Search for the cell housing the specified text and yield its [x, y] center coordinate. 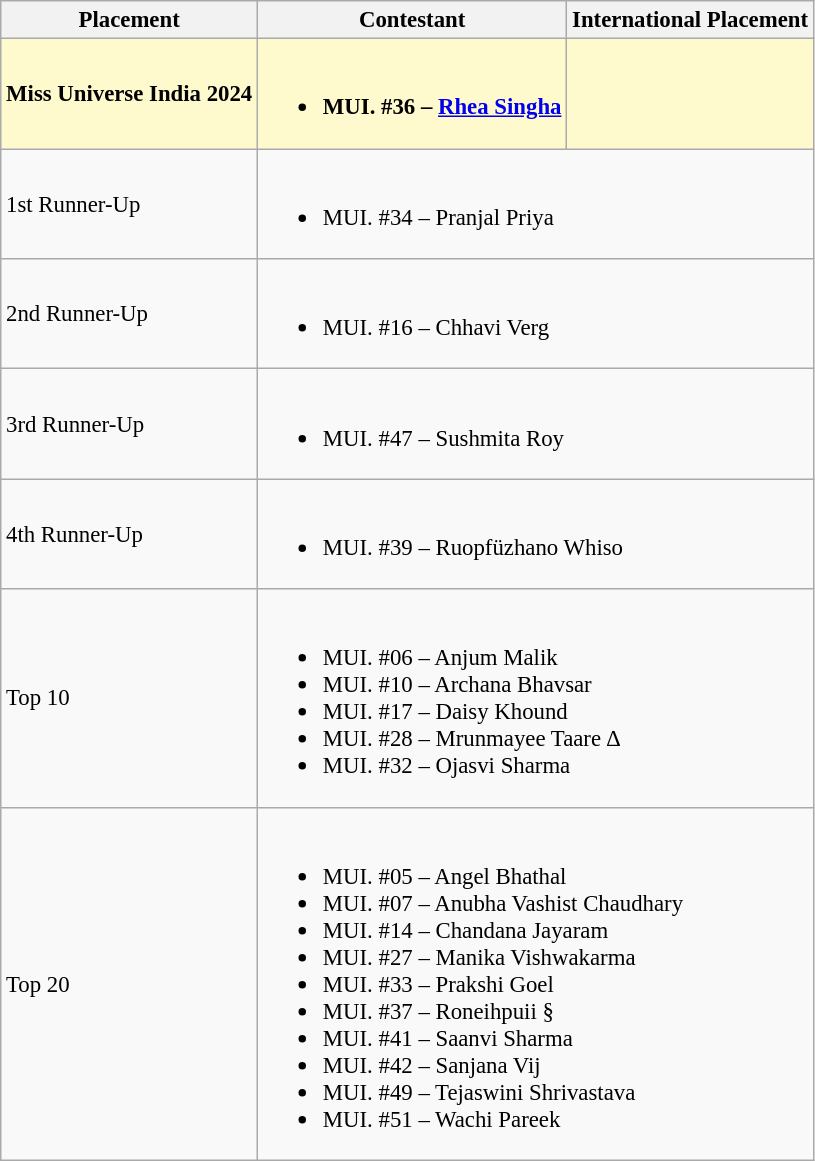
Top 10 [130, 698]
Miss Universe India 2024 [130, 94]
MUI. #06 – Anjum MalikMUI. #10 – Archana BhavsarMUI. #17 – Daisy KhoundMUI. #28 – Mrunmayee Taare ∆MUI. #32 – Ojasvi Sharma [536, 698]
Placement [130, 20]
International Placement [690, 20]
Contestant [412, 20]
MUI. #47 – Sushmita Roy [536, 424]
Top 20 [130, 984]
2nd Runner-Up [130, 314]
1st Runner-Up [130, 204]
MUI. #34 – Pranjal Priya [536, 204]
3rd Runner-Up [130, 424]
4th Runner-Up [130, 534]
MUI. #39 – Ruopfüzhano Whiso [536, 534]
MUI. #16 – Chhavi Verg [536, 314]
MUI. #36 – Rhea Singha [412, 94]
